Provide the [x, y] coordinate of the cell's center where the given text is located.  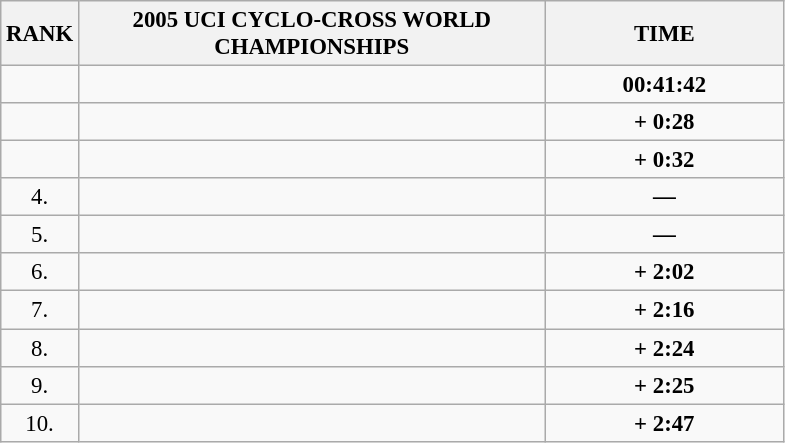
4. [40, 197]
+ 0:28 [664, 122]
10. [40, 423]
+ 2:02 [664, 273]
00:41:42 [664, 85]
+ 0:32 [664, 160]
5. [40, 235]
9. [40, 385]
+ 2:16 [664, 310]
+ 2:25 [664, 385]
+ 2:24 [664, 348]
2005 UCI CYCLO-CROSS WORLD CHAMPIONSHIPS [312, 34]
+ 2:47 [664, 423]
8. [40, 348]
7. [40, 310]
RANK [40, 34]
TIME [664, 34]
6. [40, 273]
